For the text-containing cell, return its midpoint in [x, y] coordinate format. 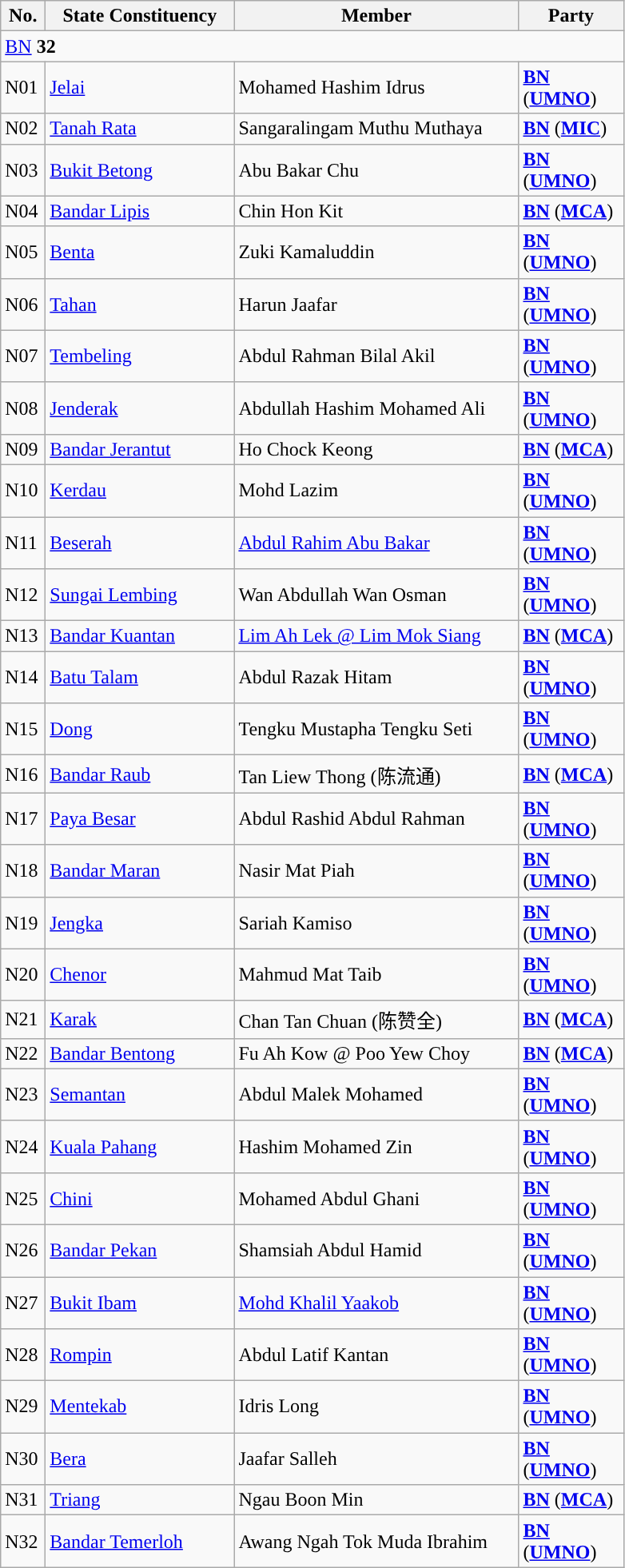
Bandar Bentong [140, 1053]
N26 [23, 1250]
Fu Ah Kow @ Poo Yew Choy [376, 1053]
Lim Ah Lek @ Lim Mok Siang [376, 636]
Idris Long [376, 1407]
Sariah Kamiso [376, 922]
Mohamed Hashim Idrus [376, 88]
N32 [23, 1541]
N16 [23, 774]
N06 [23, 304]
N08 [23, 408]
N11 [23, 542]
N01 [23, 88]
Abdul Rahman Bilal Akil [376, 356]
Member [376, 16]
Abdullah Hashim Mohamed Ali [376, 408]
Chenor [140, 975]
N20 [23, 975]
N28 [23, 1355]
N22 [23, 1053]
N09 [23, 449]
Paya Besar [140, 818]
No. [23, 16]
Bandar Pekan [140, 1250]
N27 [23, 1303]
N14 [23, 678]
BN (MIC) [571, 129]
Nasir Mat Piah [376, 871]
Bandar Maran [140, 871]
State Constituency [140, 16]
N03 [23, 169]
Chan Tan Chuan (陈赞全) [376, 1020]
Triang [140, 1500]
Bukit Ibam [140, 1303]
Abdul Rahim Abu Bakar [376, 542]
Bandar Lipis [140, 211]
Sungai Lembing [140, 595]
N04 [23, 211]
N18 [23, 871]
Jelai [140, 88]
Abdul Razak Hitam [376, 678]
Benta [140, 253]
Shamsiah Abdul Hamid [376, 1250]
Abu Bakar Chu [376, 169]
Zuki Kamaluddin [376, 253]
Mentekab [140, 1407]
N30 [23, 1459]
N17 [23, 818]
Jaafar Salleh [376, 1459]
Semantan [140, 1095]
Ho Chock Keong [376, 449]
N29 [23, 1407]
N25 [23, 1199]
Harun Jaafar [376, 304]
Awang Ngah Tok Muda Ibrahim [376, 1541]
Mahmud Mat Taib [376, 975]
Tembeling [140, 356]
Kuala Pahang [140, 1146]
Batu Talam [140, 678]
Sangaralingam Muthu Muthaya [376, 129]
Mohd Khalil Yaakob [376, 1303]
Beserah [140, 542]
Bandar Raub [140, 774]
Bera [140, 1459]
Wan Abdullah Wan Osman [376, 595]
Chin Hon Kit [376, 211]
Hashim Mohamed Zin [376, 1146]
Tengku Mustapha Tengku Seti [376, 729]
Bandar Kuantan [140, 636]
N15 [23, 729]
BN 32 [312, 46]
Kerdau [140, 491]
N19 [23, 922]
Ngau Boon Min [376, 1500]
Bandar Jerantut [140, 449]
Party [571, 16]
N05 [23, 253]
Chini [140, 1199]
N23 [23, 1095]
Mohd Lazim [376, 491]
Tanah Rata [140, 129]
Mohamed Abdul Ghani [376, 1199]
Rompin [140, 1355]
N13 [23, 636]
Jenderak [140, 408]
Karak [140, 1020]
N07 [23, 356]
Tahan [140, 304]
Tan Liew Thong (陈流通) [376, 774]
Abdul Rashid Abdul Rahman [376, 818]
N10 [23, 491]
Bandar Temerloh [140, 1541]
Abdul Malek Mohamed [376, 1095]
N02 [23, 129]
Jengka [140, 922]
Abdul Latif Kantan [376, 1355]
N31 [23, 1500]
Bukit Betong [140, 169]
N24 [23, 1146]
N12 [23, 595]
Dong [140, 729]
N21 [23, 1020]
